Scan for the cell matching the given text and deliver its [X, Y] coordinate at center. 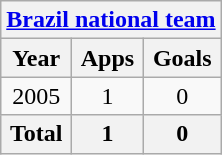
Total [36, 134]
Brazil national team [111, 20]
Goals [182, 58]
Year [36, 58]
Apps [108, 58]
2005 [36, 96]
